Return the [X, Y] coordinate for the center point of the cell that contains the specified text.  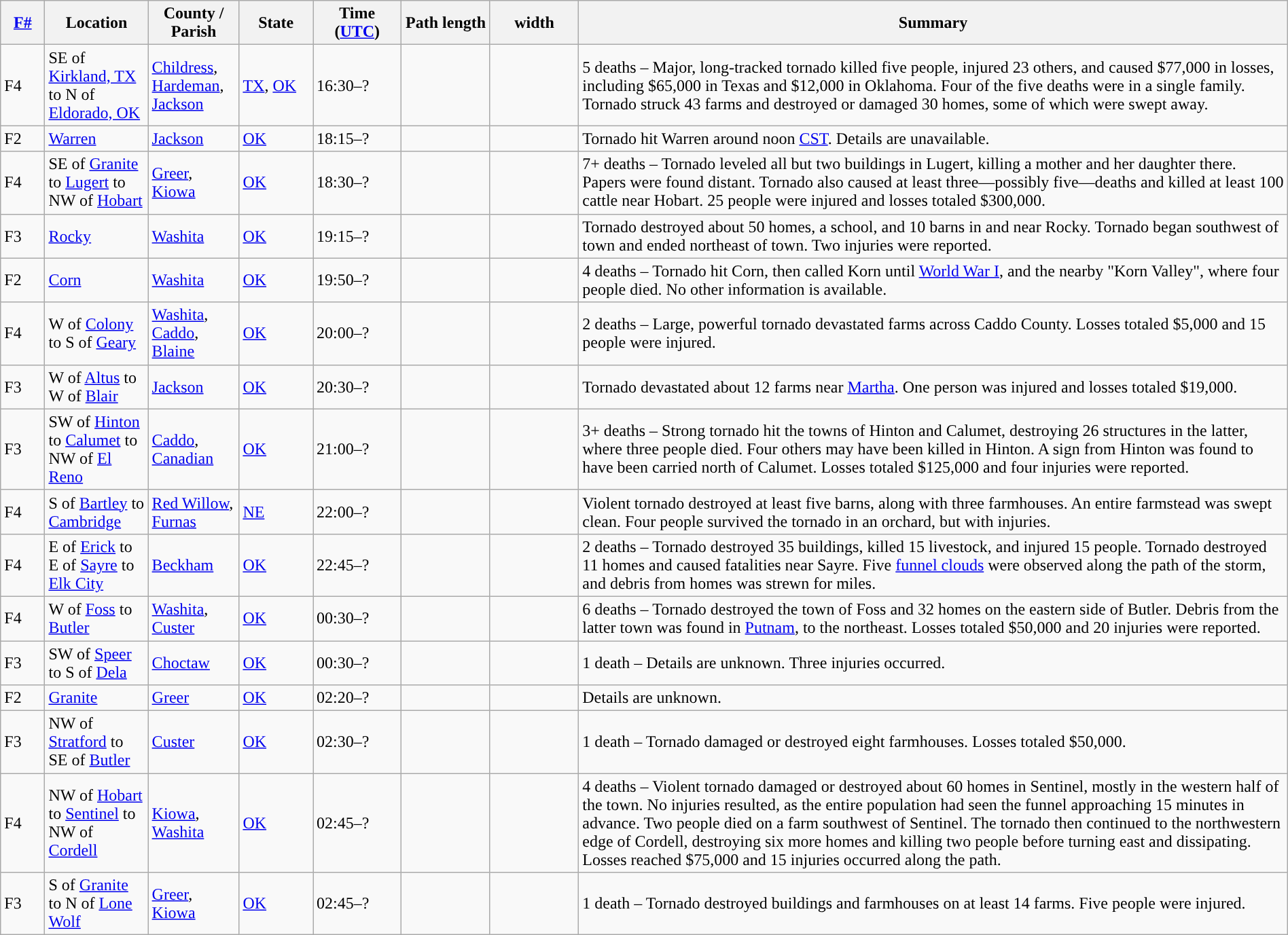
Location [96, 23]
Corn [96, 280]
SW of Speer to S of Dela [96, 663]
Details are unknown. [933, 698]
E of Erick to E of Sayre to Elk City [96, 565]
Caddo, Canadian [194, 450]
21:00–? [357, 450]
Tornado hit Warren around noon CST. Details are unavailable. [933, 139]
Red Willow, Furnas [194, 512]
Warren [96, 139]
Tornado devastated about 12 farms near Martha. One person was injured and losses totaled $19,000. [933, 387]
19:15–? [357, 236]
02:30–? [357, 742]
NW of Hobart to Sentinel to NW of Cordell [96, 823]
W of Foss to Butler [96, 618]
20:30–? [357, 387]
Childress, Hardeman, Jackson [194, 86]
Granite [96, 698]
Greer [194, 698]
S of Bartley to Cambridge [96, 512]
Summary [933, 23]
Beckham [194, 565]
NE [276, 512]
20:00–? [357, 333]
22:00–? [357, 512]
1 death – Tornado destroyed buildings and farmhouses on at least 14 farms. Five people were injured. [933, 904]
F# [23, 23]
18:30–? [357, 183]
S of Granite to N of Lone Wolf [96, 904]
19:50–? [357, 280]
Kiowa, Washita [194, 823]
22:45–? [357, 565]
Washita, Custer [194, 618]
Washita, Caddo, Blaine [194, 333]
Rocky [96, 236]
16:30–? [357, 86]
02:20–? [357, 698]
SE of Kirkland, TX to N of Eldorado, OK [96, 86]
State [276, 23]
County / Parish [194, 23]
W of Colony to S of Geary [96, 333]
1 death – Tornado damaged or destroyed eight farmhouses. Losses totaled $50,000. [933, 742]
Choctaw [194, 663]
Path length [446, 23]
TX, OK [276, 86]
NW of Stratford to SE of Butler [96, 742]
Custer [194, 742]
2 deaths – Large, powerful tornado devastated farms across Caddo County. Losses totaled $5,000 and 15 people were injured. [933, 333]
SE of Granite to Lugert to NW of Hobart [96, 183]
Time (UTC) [357, 23]
SW of Hinton to Calumet to NW of El Reno [96, 450]
1 death – Details are unknown. Three injuries occurred. [933, 663]
W of Altus to W of Blair [96, 387]
width [534, 23]
18:15–? [357, 139]
